Detect which cell encompasses the target text, then output its (X, Y) center coordinate. 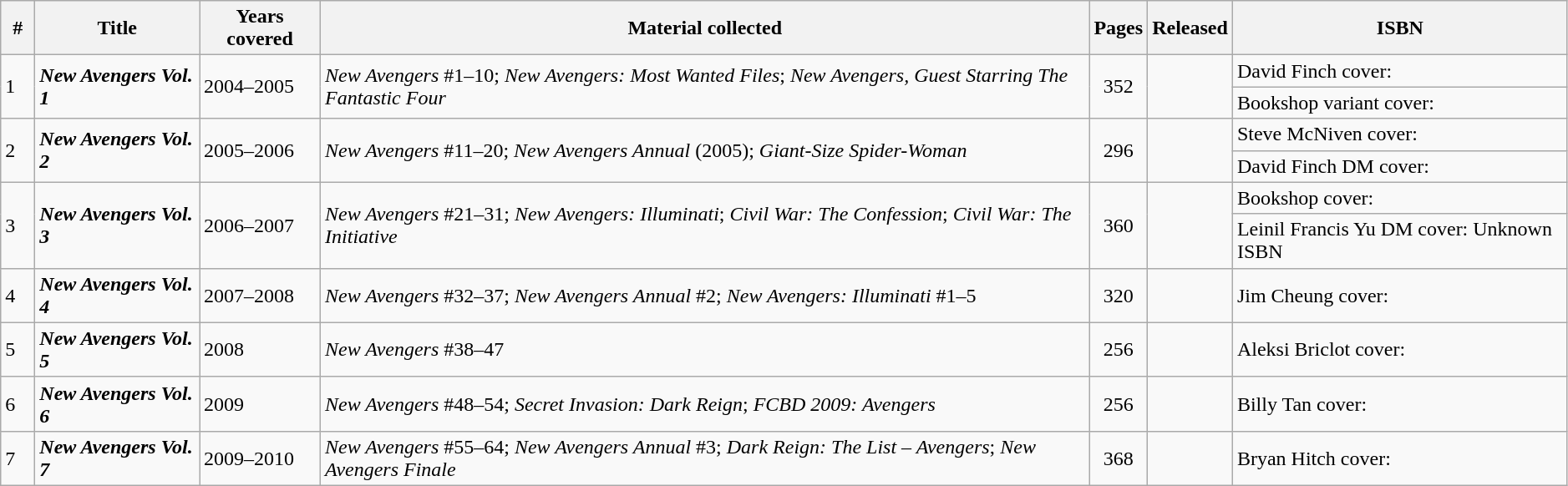
David Finch cover: (1400, 71)
New Avengers Vol. 1 (117, 87)
# (18, 28)
David Finch DM cover: (1400, 166)
2004–2005 (261, 87)
352 (1119, 87)
368 (1119, 458)
2008 (261, 349)
Released (1190, 28)
360 (1119, 225)
2007–2008 (261, 296)
5 (18, 349)
2 (18, 150)
New Avengers Vol. 5 (117, 349)
New Avengers #55–64; New Avengers Annual #3; Dark Reign: The List – Avengers; New Avengers Finale (705, 458)
New Avengers #48–54; Secret Invasion: Dark Reign; FCBD 2009: Avengers (705, 404)
ISBN (1400, 28)
2005–2006 (261, 150)
Jim Cheung cover: (1400, 296)
Leinil Francis Yu DM cover: Unknown ISBN (1400, 240)
Years covered (261, 28)
Bryan Hitch cover: (1400, 458)
Steve McNiven cover: (1400, 134)
Material collected (705, 28)
New Avengers #1–10; New Avengers: Most Wanted Files; New Avengers, Guest Starring The Fantastic Four (705, 87)
New Avengers #11–20; New Avengers Annual (2005); Giant-Size Spider-Woman (705, 150)
Aleksi Briclot cover: (1400, 349)
New Avengers Vol. 7 (117, 458)
320 (1119, 296)
4 (18, 296)
2009–2010 (261, 458)
2009 (261, 404)
296 (1119, 150)
Bookshop cover: (1400, 198)
1 (18, 87)
New Avengers #38–47 (705, 349)
Pages (1119, 28)
New Avengers Vol. 6 (117, 404)
New Avengers #32–37; New Avengers Annual #2; New Avengers: Illuminati #1–5 (705, 296)
Bookshop variant cover: (1400, 103)
3 (18, 225)
New Avengers Vol. 4 (117, 296)
Title (117, 28)
7 (18, 458)
6 (18, 404)
Billy Tan cover: (1400, 404)
New Avengers Vol. 3 (117, 225)
2006–2007 (261, 225)
New Avengers Vol. 2 (117, 150)
New Avengers #21–31; New Avengers: Illuminati; Civil War: The Confession; Civil War: The Initiative (705, 225)
